Pinpoint the cell where the given text exists, returning its [X, Y] midpoint coordinate. 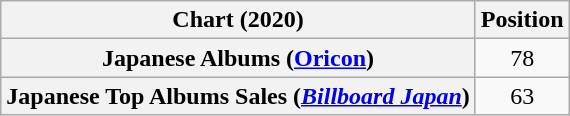
Japanese Top Albums Sales (Billboard Japan) [238, 96]
Chart (2020) [238, 20]
Position [522, 20]
78 [522, 58]
Japanese Albums (Oricon) [238, 58]
63 [522, 96]
